Locate the cell with the specified text and output its [x, y] center coordinate. 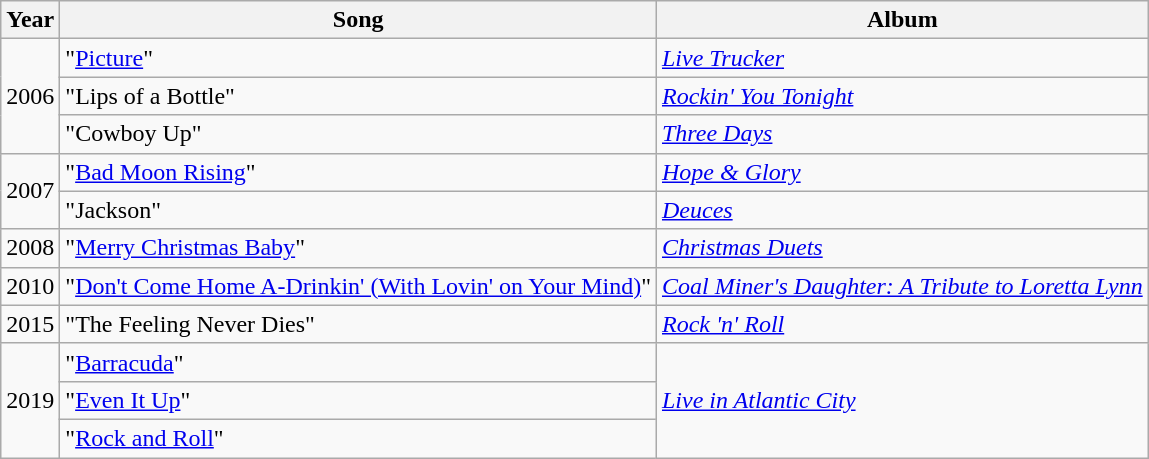
2008 [30, 248]
"Bad Moon Rising" [358, 172]
"Don't Come Home A-Drinkin' (With Lovin' on Your Mind)" [358, 286]
"Barracuda" [358, 362]
2007 [30, 191]
2019 [30, 400]
Rockin' You Tonight [902, 96]
Coal Miner's Daughter: A Tribute to Loretta Lynn [902, 286]
Hope & Glory [902, 172]
Three Days [902, 134]
"Merry Christmas Baby" [358, 248]
Deuces [902, 210]
"Even It Up" [358, 400]
"The Feeling Never Dies" [358, 324]
Live in Atlantic City [902, 400]
"Cowboy Up" [358, 134]
2015 [30, 324]
2010 [30, 286]
"Lips of a Bottle" [358, 96]
Christmas Duets [902, 248]
"Picture" [358, 58]
Album [902, 20]
Year [30, 20]
"Jackson" [358, 210]
2006 [30, 96]
Rock 'n' Roll [902, 324]
Live Trucker [902, 58]
"Rock and Roll" [358, 438]
Song [358, 20]
